Scan for the cell matching the given text and deliver its [x, y] coordinate at center. 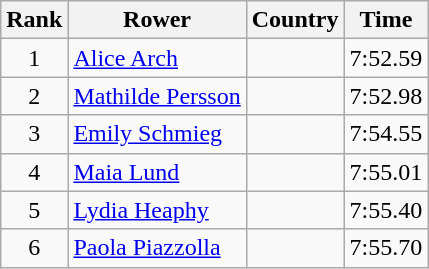
3 [34, 134]
Mathilde Persson [157, 96]
Maia Lund [157, 172]
Time [386, 20]
Rank [34, 20]
Country [295, 20]
Lydia Heaphy [157, 210]
7:52.59 [386, 58]
6 [34, 248]
2 [34, 96]
Rower [157, 20]
7:55.70 [386, 248]
7:55.40 [386, 210]
5 [34, 210]
Paola Piazzolla [157, 248]
4 [34, 172]
Emily Schmieg [157, 134]
1 [34, 58]
Alice Arch [157, 58]
7:55.01 [386, 172]
7:52.98 [386, 96]
7:54.55 [386, 134]
